Locate the cell with the specified text and output its (x, y) center coordinate. 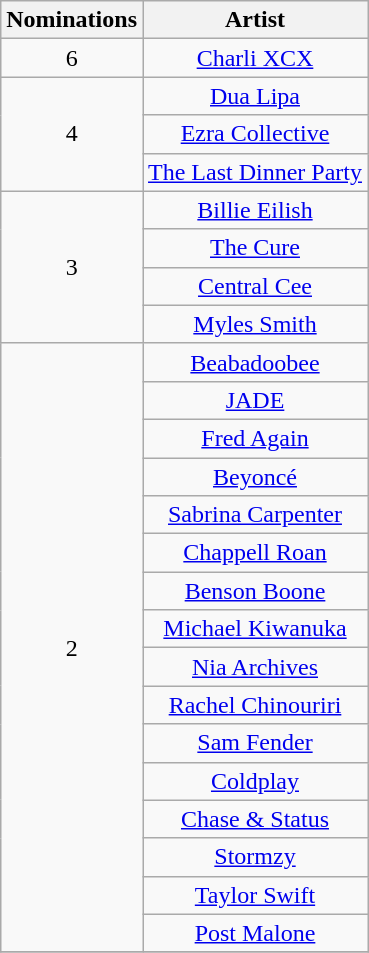
Central Cee (254, 286)
Nia Archives (254, 667)
Ezra Collective (254, 134)
Fred Again (254, 438)
4 (72, 134)
Benson Boone (254, 591)
Beyoncé (254, 477)
Artist (254, 20)
Chase & Status (254, 819)
Chappell Roan (254, 553)
3 (72, 267)
Sam Fender (254, 743)
The Cure (254, 248)
Billie Eilish (254, 210)
6 (72, 58)
Nominations (72, 20)
Taylor Swift (254, 895)
Stormzy (254, 857)
Myles Smith (254, 324)
Dua Lipa (254, 96)
Beabadoobee (254, 362)
Post Malone (254, 933)
Michael Kiwanuka (254, 629)
Coldplay (254, 781)
Sabrina Carpenter (254, 515)
Rachel Chinouriri (254, 705)
JADE (254, 400)
The Last Dinner Party (254, 172)
2 (72, 648)
Charli XCX (254, 58)
